Provide the (x, y) coordinate of the cell's center where the given text is located.  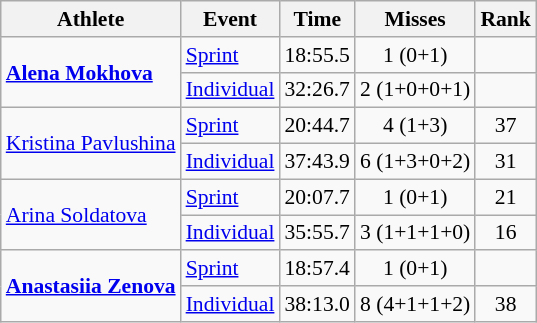
Event (230, 19)
Kristina Pavlushina (91, 144)
Alena Mokhova (91, 72)
Anastasiia Zenova (91, 286)
Misses (415, 19)
Athlete (91, 19)
Rank (506, 19)
20:44.7 (316, 126)
35:55.7 (316, 233)
Arina Soldatova (91, 214)
37 (506, 126)
18:55.5 (316, 55)
21 (506, 197)
3 (1+1+1+0) (415, 233)
2 (1+0+0+1) (415, 90)
31 (506, 162)
32:26.7 (316, 90)
6 (1+3+0+2) (415, 162)
20:07.7 (316, 197)
38 (506, 304)
16 (506, 233)
37:43.9 (316, 162)
4 (1+3) (415, 126)
8 (4+1+1+2) (415, 304)
Time (316, 19)
38:13.0 (316, 304)
18:57.4 (316, 269)
